Identify which cell holds the provided text, then report its (X, Y) central coordinate. 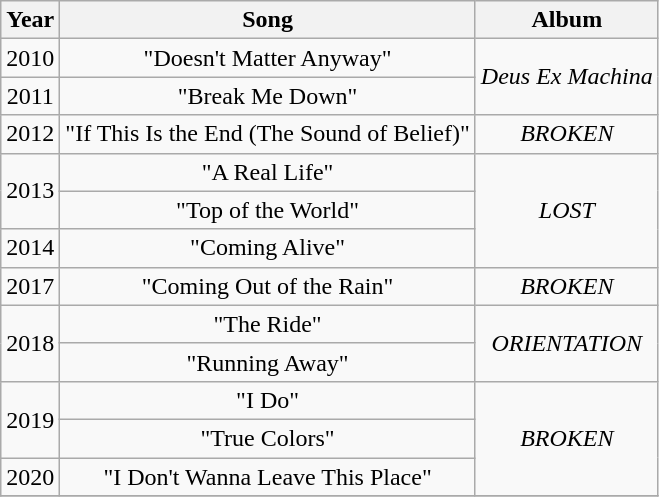
2014 (30, 248)
Year (30, 20)
2012 (30, 134)
ORIENTATION (566, 343)
"Coming Out of the Rain" (268, 286)
2017 (30, 286)
"A Real Life" (268, 172)
2018 (30, 343)
Deus Ex Machina (566, 77)
2020 (30, 477)
Album (566, 20)
LOST (566, 210)
"True Colors" (268, 438)
"Doesn't Matter Anyway" (268, 58)
2019 (30, 419)
2013 (30, 191)
2010 (30, 58)
"If This Is the End (The Sound of Belief)" (268, 134)
"Top of the World" (268, 210)
"I Don't Wanna Leave This Place" (268, 477)
"Coming Alive" (268, 248)
"The Ride" (268, 324)
"Break Me Down" (268, 96)
"I Do" (268, 400)
Song (268, 20)
"Running Away" (268, 362)
2011 (30, 96)
